Detect which cell encompasses the target text, then output its (X, Y) center coordinate. 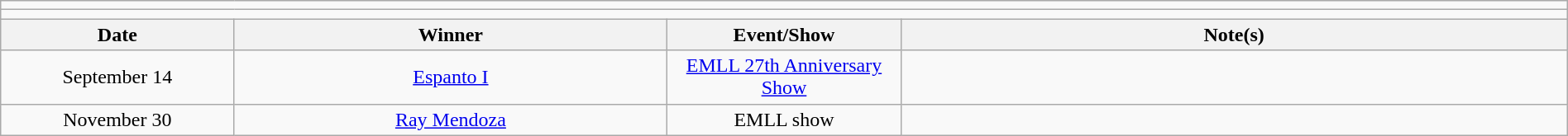
EMLL show (784, 120)
November 30 (117, 120)
EMLL 27th Anniversary Show (784, 77)
Ray Mendoza (451, 120)
Event/Show (784, 35)
Note(s) (1234, 35)
September 14 (117, 77)
Date (117, 35)
Winner (451, 35)
Espanto I (451, 77)
